Return the [x, y] coordinate for the center point of the cell that contains the specified text.  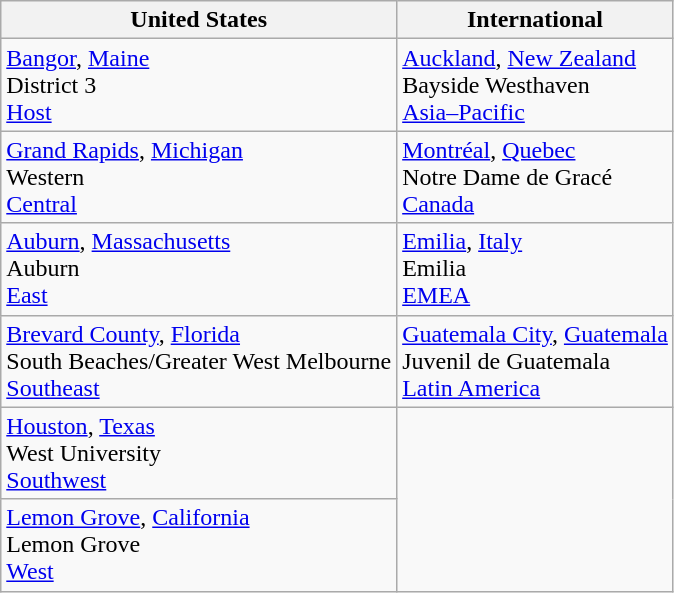
Lemon Grove, CaliforniaLemon GroveWest [199, 545]
Auburn, MassachusettsAuburnEast [199, 269]
Brevard County, FloridaSouth Beaches/Greater West MelbourneSoutheast [199, 361]
Houston, TexasWest UniversitySouthwest [199, 453]
Auckland, New ZealandBayside WesthavenAsia–Pacific [536, 85]
Montréal, QuebecNotre Dame de GracéCanada [536, 177]
United States [199, 20]
Grand Rapids, MichiganWesternCentral [199, 177]
Bangor, MaineDistrict 3Host [199, 85]
International [536, 20]
Emilia, ItalyEmiliaEMEA [536, 269]
Guatemala City, GuatemalaJuvenil de GuatemalaLatin America [536, 361]
